Provide the [X, Y] coordinate of the cell's center where the given text is located.  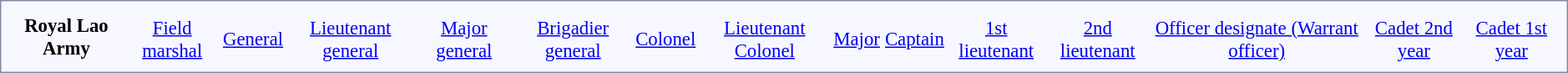
Royal Lao Army [67, 37]
Brigadier general [573, 39]
General [254, 39]
Colonel [666, 39]
Major general [464, 39]
Major [857, 39]
Captain [914, 39]
2nd lieutenant [1097, 39]
Lieutenant general [351, 39]
Field marshal [172, 39]
1st lieutenant [996, 39]
Officer designate (Warrant officer) [1257, 39]
Cadet 2nd year [1414, 39]
Cadet 1st year [1511, 39]
Lieutenant Colonel [765, 39]
